From the cell containing the given text, extract its center point as [x, y] coordinate. 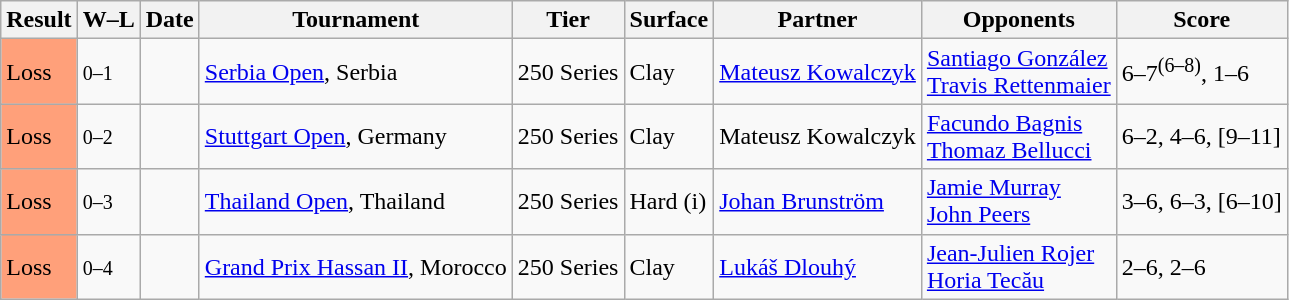
Hard (i) [669, 202]
Serbia Open, Serbia [356, 72]
Score [1202, 20]
Result [39, 20]
3–6, 6–3, [6–10] [1202, 202]
0–2 [108, 136]
Partner [818, 20]
Opponents [1018, 20]
Grand Prix Hassan II, Morocco [356, 266]
0–4 [108, 266]
Tier [568, 20]
Surface [669, 20]
6–7(6–8), 1–6 [1202, 72]
Jamie Murray John Peers [1018, 202]
Jean-Julien Rojer Horia Tecău [1018, 266]
6–2, 4–6, [9–11] [1202, 136]
Stuttgart Open, Germany [356, 136]
Tournament [356, 20]
Lukáš Dlouhý [818, 266]
0–3 [108, 202]
Johan Brunström [818, 202]
0–1 [108, 72]
Date [170, 20]
2–6, 2–6 [1202, 266]
W–L [108, 20]
Thailand Open, Thailand [356, 202]
Facundo Bagnis Thomaz Bellucci [1018, 136]
Santiago González Travis Rettenmaier [1018, 72]
